For the text-containing cell, return its midpoint in (x, y) coordinate format. 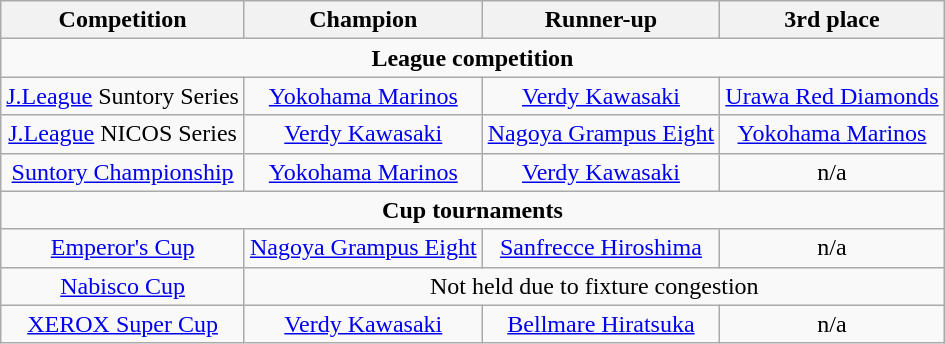
J.League Suntory Series (123, 96)
Emperor's Cup (123, 248)
Champion (363, 20)
J.League NICOS Series (123, 134)
Nabisco Cup (123, 286)
Not held due to fixture congestion (594, 286)
Sanfrecce Hiroshima (601, 248)
Cup tournaments (472, 210)
XEROX Super Cup (123, 324)
Urawa Red Diamonds (832, 96)
Suntory Championship (123, 172)
Competition (123, 20)
Bellmare Hiratsuka (601, 324)
Runner-up (601, 20)
3rd place (832, 20)
League competition (472, 58)
